Scan for the cell matching the given text and deliver its [x, y] coordinate at center. 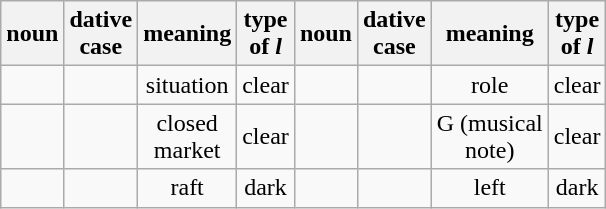
closed market [188, 136]
raft [188, 188]
situation [188, 85]
left [490, 188]
role [490, 85]
G (musicalnote) [490, 136]
